Return the [X, Y] coordinate for the center point of the cell that contains the specified text.  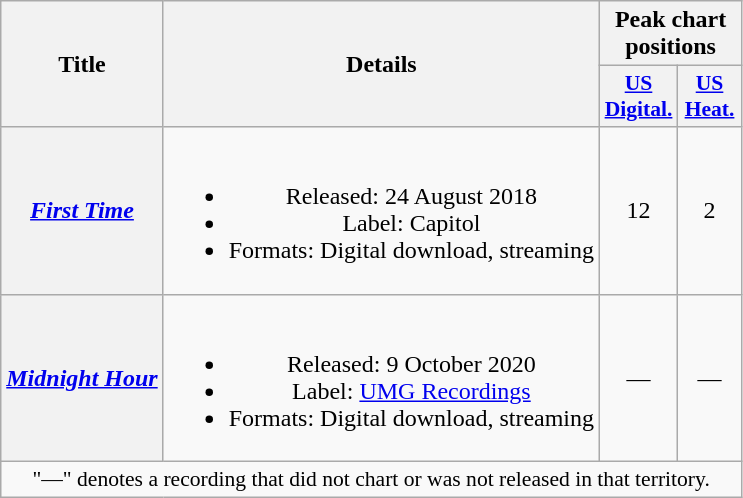
Released: 9 October 2020Label: UMG RecordingsFormats: Digital download, streaming [381, 378]
Midnight Hour [82, 378]
USHeat. [709, 96]
Details [381, 64]
US Digital. [639, 96]
Peak chart positions [671, 34]
First Time [82, 210]
Released: 24 August 2018Label: CapitolFormats: Digital download, streaming [381, 210]
2 [709, 210]
"—" denotes a recording that did not chart or was not released in that territory. [372, 479]
Title [82, 64]
12 [639, 210]
